From the cell containing the given text, extract its center point as (x, y) coordinate. 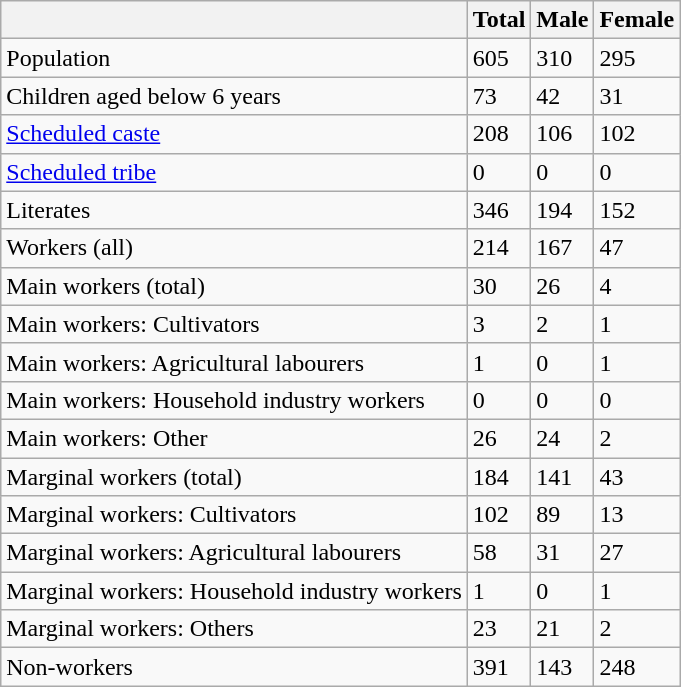
Main workers: Cultivators (234, 324)
Female (637, 20)
Total (499, 20)
Workers (all) (234, 248)
73 (499, 96)
346 (499, 210)
106 (562, 134)
Scheduled tribe (234, 172)
13 (637, 515)
3 (499, 324)
30 (499, 286)
167 (562, 248)
Marginal workers: Agricultural labourers (234, 553)
Main workers: Agricultural labourers (234, 362)
391 (499, 667)
47 (637, 248)
Children aged below 6 years (234, 96)
Scheduled caste (234, 134)
605 (499, 58)
Marginal workers: Cultivators (234, 515)
89 (562, 515)
Main workers (total) (234, 286)
Male (562, 20)
310 (562, 58)
Marginal workers (total) (234, 477)
184 (499, 477)
42 (562, 96)
141 (562, 477)
Population (234, 58)
248 (637, 667)
143 (562, 667)
Main workers: Household industry workers (234, 400)
23 (499, 629)
27 (637, 553)
24 (562, 438)
208 (499, 134)
214 (499, 248)
21 (562, 629)
43 (637, 477)
Marginal workers: Others (234, 629)
295 (637, 58)
194 (562, 210)
58 (499, 553)
Non-workers (234, 667)
Marginal workers: Household industry workers (234, 591)
4 (637, 286)
Main workers: Other (234, 438)
152 (637, 210)
Literates (234, 210)
